Return [x, y] of the center of cell containing provided text 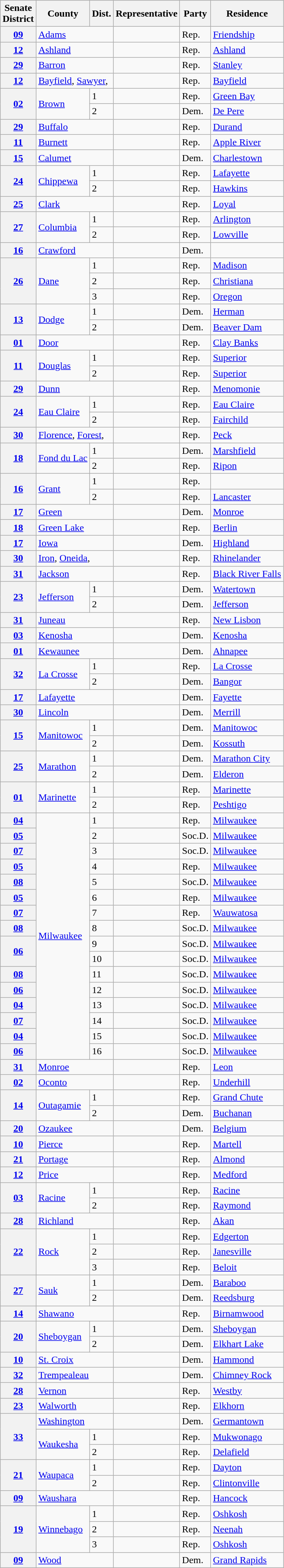
Grand Chute [247, 1098]
Shawano [75, 1313]
Rock [63, 1252]
Buffalo [75, 127]
County [63, 14]
Residence [247, 14]
Trempealeau [75, 1375]
33 [18, 1436]
Berlin [247, 528]
Kewaunee [75, 651]
Grant [63, 489]
Lowville [247, 235]
Westby [247, 1390]
Beloit [247, 1267]
Marathon [63, 766]
Wauwatosa [247, 913]
New Lisbon [247, 620]
Elkhorn [247, 1406]
Peshtigo [247, 805]
Medford [247, 1174]
Price [75, 1174]
Crawford [75, 250]
Leon [247, 1067]
Oregon [247, 296]
Janesville [247, 1252]
Almond [247, 1159]
Hawkins [247, 188]
Raymond [247, 1206]
Green Lake [75, 528]
Richland [75, 1221]
Marathon City [247, 759]
Dodge [63, 319]
Elderon [247, 774]
Pierce [75, 1144]
8 [101, 928]
Elkhart Lake [247, 1344]
Dayton [247, 1468]
Adams [75, 34]
Underhill [247, 1082]
Neenah [247, 1529]
Chimney Rock [247, 1375]
6 [101, 897]
De Pere [247, 111]
Bangor [247, 681]
Martell [247, 1144]
Sauk [63, 1290]
Waushara [75, 1498]
Menomonie [247, 389]
Chippewa [63, 181]
Ahnapee [247, 651]
Stanley [247, 65]
Dunn [75, 389]
Burnett [75, 142]
Green Bay [247, 96]
Washington [75, 1421]
Green [75, 512]
Jackson [75, 574]
Juneau [75, 620]
Durand [247, 127]
Delafield [247, 1452]
Waupaca [63, 1475]
Walworth [75, 1406]
SenateDistrict [18, 14]
Dist. [101, 14]
Door [75, 343]
Clintonville [247, 1483]
Wood [75, 1560]
Grand Rapids [247, 1560]
Lincoln [75, 713]
Merrill [247, 713]
Bayfield, Sawyer, [75, 81]
Christiana [247, 281]
Portage [75, 1159]
Douglas [63, 366]
Ozaukee [75, 1128]
26 [18, 281]
St. Croix [75, 1360]
9 [101, 944]
Ripon [247, 466]
Representative [147, 14]
Birnamwood [247, 1313]
Loyal [247, 204]
Madison [247, 266]
4 [101, 866]
Party [195, 14]
22 [18, 1252]
Germantown [247, 1421]
Apple River [247, 142]
Edgerton [247, 1236]
Friendship [247, 34]
Lancaster [247, 497]
Vernon [75, 1390]
Rhinelander [247, 558]
Beaver Dam [247, 327]
Charlestown [247, 157]
Arlington [247, 219]
Reedsburg [247, 1298]
Hammond [247, 1360]
Winnebago [63, 1529]
Hancock [247, 1498]
Marshfield [247, 451]
Bayfield [247, 81]
Clark [75, 204]
Brown [63, 104]
Akan [247, 1221]
Iron, Oneida, [75, 558]
Highland [247, 543]
Baraboo [247, 1283]
Barron [75, 65]
Dane [63, 281]
Florence, Forest, [75, 435]
Black River Falls [247, 574]
Calumet [75, 157]
Watertown [247, 589]
Clay Banks [247, 343]
Peck [247, 435]
Buchanan [247, 1113]
Columbia [63, 227]
Belgium [247, 1128]
Fairchild [247, 419]
Kossuth [247, 743]
Waukesha [63, 1445]
7 [101, 913]
Herman [247, 312]
Outagamie [63, 1105]
Fayette [247, 697]
Iowa [75, 543]
Oconto [75, 1082]
5 [101, 882]
Mukwonago [247, 1437]
Fond du Lac [63, 458]
19 [18, 1529]
